Return [X, Y] of the center of cell containing provided text 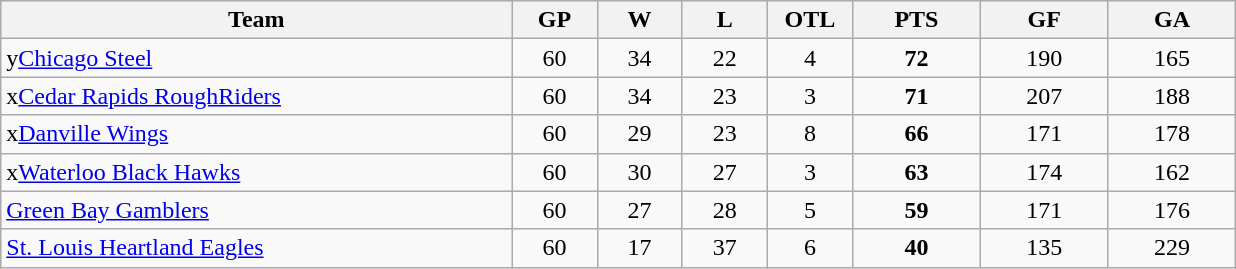
59 [917, 210]
PTS [917, 20]
28 [724, 210]
4 [810, 58]
OTL [810, 20]
188 [1172, 96]
207 [1044, 96]
135 [1044, 248]
8 [810, 134]
GP [554, 20]
5 [810, 210]
Green Bay Gamblers [256, 210]
St. Louis Heartland Eagles [256, 248]
yChicago Steel [256, 58]
66 [917, 134]
165 [1172, 58]
176 [1172, 210]
GA [1172, 20]
162 [1172, 172]
xWaterloo Black Hawks [256, 172]
xCedar Rapids RoughRiders [256, 96]
190 [1044, 58]
72 [917, 58]
71 [917, 96]
Team [256, 20]
229 [1172, 248]
29 [640, 134]
17 [640, 248]
178 [1172, 134]
37 [724, 248]
22 [724, 58]
W [640, 20]
6 [810, 248]
174 [1044, 172]
xDanville Wings [256, 134]
63 [917, 172]
30 [640, 172]
GF [1044, 20]
40 [917, 248]
L [724, 20]
